Return the (X, Y) coordinate for the center point of the cell that contains the specified text.  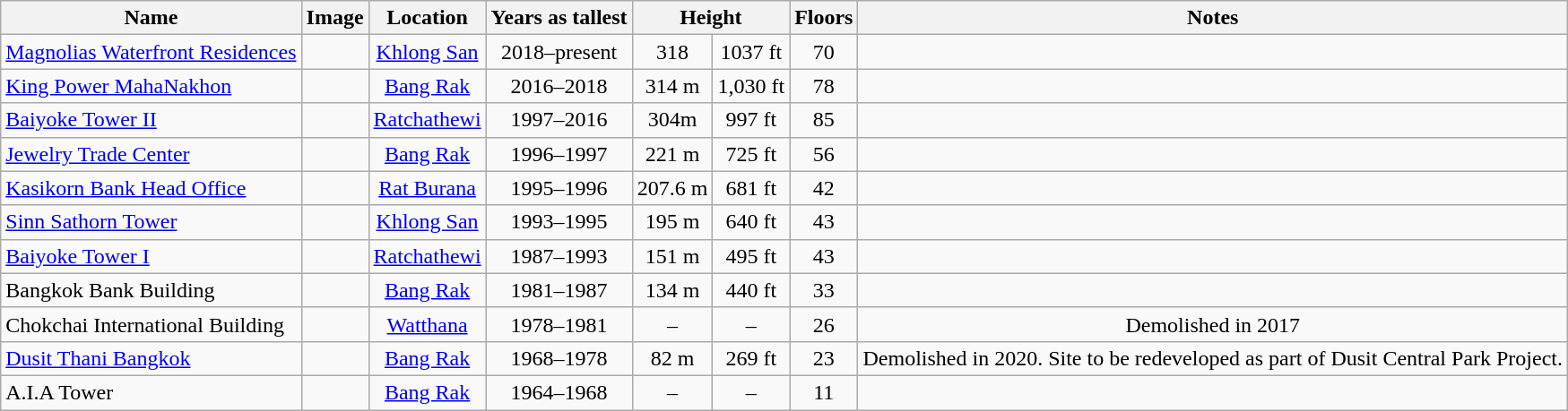
Kasikorn Bank Head Office (151, 188)
151 m (672, 256)
2016–2018 (559, 86)
Floors (824, 18)
195 m (672, 222)
11 (824, 392)
1981–1987 (559, 290)
304m (672, 120)
Notes (1213, 18)
Bangkok Bank Building (151, 290)
207.6 m (672, 188)
134 m (672, 290)
78 (824, 86)
Baiyoke Tower I (151, 256)
1,030 ft (751, 86)
King Power MahaNakhon (151, 86)
26 (824, 324)
70 (824, 52)
Location (427, 18)
440 ft (751, 290)
318 (672, 52)
Demolished in 2017 (1213, 324)
56 (824, 154)
495 ft (751, 256)
Jewelry Trade Center (151, 154)
Watthana (427, 324)
Height (710, 18)
Dusit Thani Bangkok (151, 358)
Magnolias Waterfront Residences (151, 52)
1996–1997 (559, 154)
23 (824, 358)
Rat Burana (427, 188)
681 ft (751, 188)
Sinn Sathorn Tower (151, 222)
1987–1993 (559, 256)
Baiyoke Tower II (151, 120)
725 ft (751, 154)
997 ft (751, 120)
2018–present (559, 52)
269 ft (751, 358)
221 m (672, 154)
1978–1981 (559, 324)
1968–1978 (559, 358)
Demolished in 2020. Site to be redeveloped as part of Dusit Central Park Project. (1213, 358)
82 m (672, 358)
1037 ft (751, 52)
Image (335, 18)
Years as tallest (559, 18)
640 ft (751, 222)
314 m (672, 86)
42 (824, 188)
1993–1995 (559, 222)
1995–1996 (559, 188)
1997–2016 (559, 120)
1964–1968 (559, 392)
Chokchai International Building (151, 324)
85 (824, 120)
A.I.A Tower (151, 392)
Name (151, 18)
33 (824, 290)
